Scan for the cell matching the given text and deliver its (X, Y) coordinate at center. 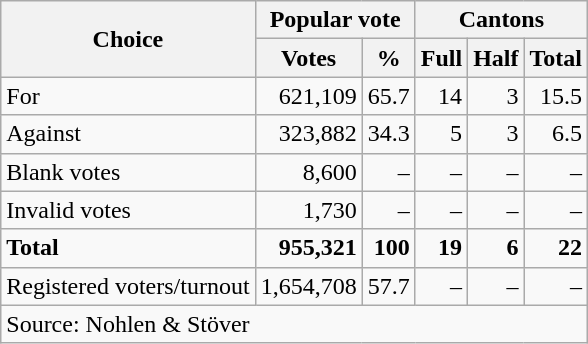
6 (496, 248)
65.7 (388, 96)
57.7 (388, 286)
Half (496, 58)
Full (441, 58)
100 (388, 248)
621,109 (308, 96)
Choice (128, 39)
% (388, 58)
Source: Nohlen & Stöver (294, 324)
955,321 (308, 248)
34.3 (388, 134)
6.5 (556, 134)
22 (556, 248)
Popular vote (335, 20)
Invalid votes (128, 210)
8,600 (308, 172)
19 (441, 248)
Against (128, 134)
14 (441, 96)
323,882 (308, 134)
For (128, 96)
5 (441, 134)
1,730 (308, 210)
Registered voters/turnout (128, 286)
Cantons (501, 20)
15.5 (556, 96)
1,654,708 (308, 286)
Votes (308, 58)
Blank votes (128, 172)
